Search for the cell housing the specified text and yield its [X, Y] center coordinate. 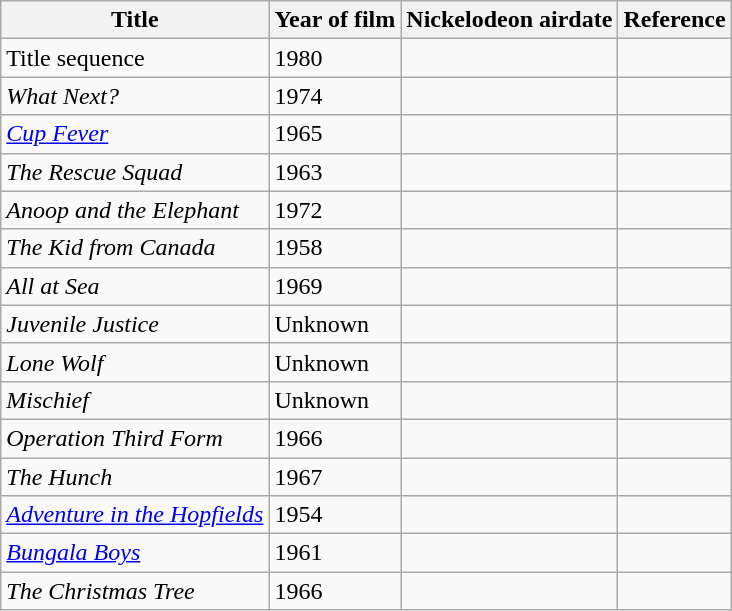
Bungala Boys [135, 553]
Title [135, 20]
The Christmas Tree [135, 591]
Juvenile Justice [135, 324]
1969 [335, 286]
Mischief [135, 400]
1963 [335, 172]
Nickelodeon airdate [510, 20]
The Hunch [135, 477]
Reference [674, 20]
Title sequence [135, 58]
Lone Wolf [135, 362]
1967 [335, 477]
1965 [335, 134]
What Next? [135, 96]
Year of film [335, 20]
Cup Fever [135, 134]
1961 [335, 553]
1972 [335, 210]
1958 [335, 248]
1980 [335, 58]
Adventure in the Hopfields [135, 515]
The Kid from Canada [135, 248]
All at Sea [135, 286]
The Rescue Squad [135, 172]
Operation Third Form [135, 438]
1954 [335, 515]
Anoop and the Elephant [135, 210]
1974 [335, 96]
